Output the (X, Y) coordinate of the center of the cell containing the given text.  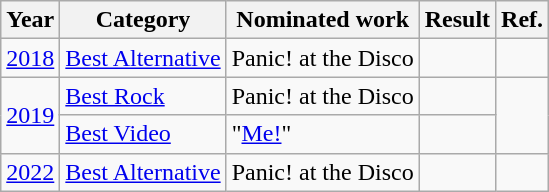
Ref. (522, 20)
Nominated work (322, 20)
"Me!" (322, 134)
Result (457, 20)
Best Video (143, 134)
Best Rock (143, 96)
2022 (30, 172)
2019 (30, 115)
Category (143, 20)
Year (30, 20)
2018 (30, 58)
